Extract the [X, Y] coordinate from the center of the cell holding the provided text.  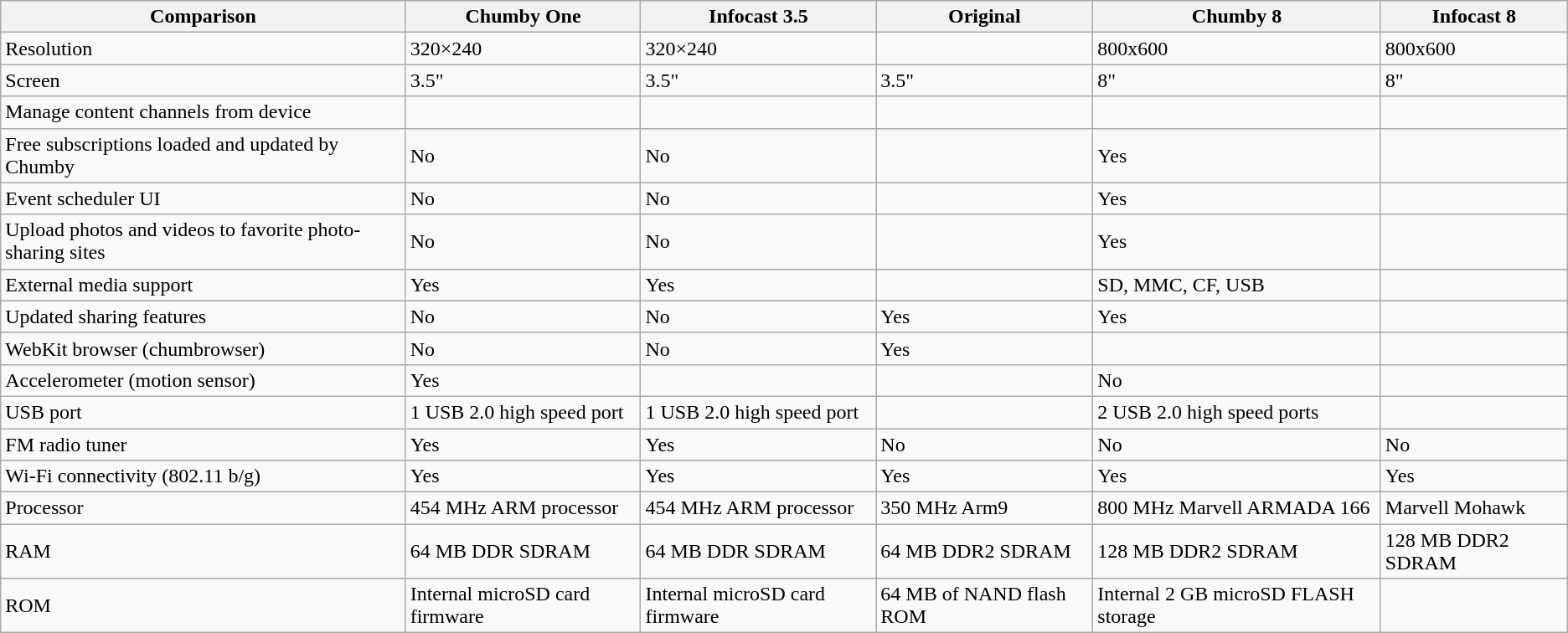
Original [985, 17]
Accelerometer (motion sensor) [203, 380]
64 MB of NAND flash ROM [985, 606]
Infocast 3.5 [759, 17]
Free subscriptions loaded and updated by Chumby [203, 156]
Upload photos and videos to favorite photo-sharing sites [203, 241]
Internal 2 GB microSD FLASH storage [1237, 606]
Event scheduler UI [203, 198]
USB port [203, 412]
Wi-Fi connectivity (802.11 b/g) [203, 476]
Chumby 8 [1237, 17]
Manage content channels from device [203, 112]
800 MHz Marvell ARMADA 166 [1237, 508]
FM radio tuner [203, 445]
ROM [203, 606]
Updated sharing features [203, 316]
Chumby One [523, 17]
External media support [203, 285]
Screen [203, 80]
WebKit browser (chumbrowser) [203, 348]
SD, MMC, CF, USB [1237, 285]
Comparison [203, 17]
350 MHz Arm9 [985, 508]
Resolution [203, 49]
Infocast 8 [1474, 17]
Marvell Mohawk [1474, 508]
64 MB DDR2 SDRAM [985, 551]
Processor [203, 508]
2 USB 2.0 high speed ports [1237, 412]
RAM [203, 551]
